Detect which cell encompasses the target text, then output its (X, Y) center coordinate. 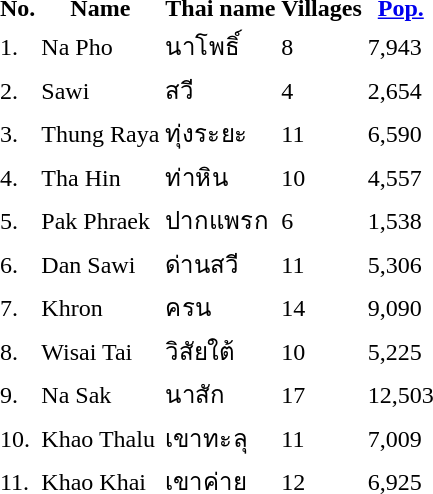
ปากแพรก (220, 220)
Khron (100, 308)
Khao Thalu (100, 438)
ด่านสวี (220, 264)
Tha Hin (100, 177)
วิสัยใต้ (220, 351)
Na Pho (100, 46)
8 (322, 46)
4 (322, 90)
สวี (220, 90)
นาโพธิ์ (220, 46)
Thung Raya (100, 134)
Wisai Tai (100, 351)
Sawi (100, 90)
นาสัก (220, 394)
Dan Sawi (100, 264)
Na Sak (100, 394)
ท่าหิน (220, 177)
ทุ่งระยะ (220, 134)
Pak Phraek (100, 220)
ครน (220, 308)
6 (322, 220)
17 (322, 394)
14 (322, 308)
เขาทะลุ (220, 438)
